From the cell containing the given text, extract its center point as (x, y) coordinate. 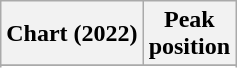
Peakposition (189, 34)
Chart (2022) (72, 34)
